Return (x, y) of the center of cell containing provided text 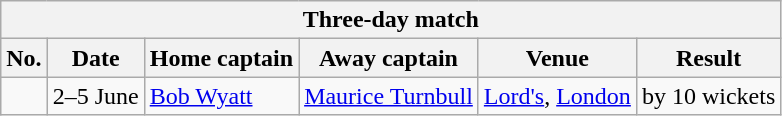
Three-day match (391, 20)
No. (24, 58)
Date (96, 58)
Result (708, 58)
Lord's, London (557, 96)
Bob Wyatt (221, 96)
2–5 June (96, 96)
by 10 wickets (708, 96)
Venue (557, 58)
Home captain (221, 58)
Away captain (389, 58)
Maurice Turnbull (389, 96)
